Return the (x, y) coordinate for the center point of the cell that contains the specified text.  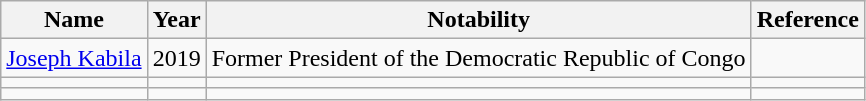
Notability (478, 20)
Year (176, 20)
2019 (176, 58)
Former President of the Democratic Republic of Congo (478, 58)
Name (74, 20)
Joseph Kabila (74, 58)
Reference (808, 20)
